Determine the [X, Y] coordinate at the center of the cell enclosing the given text.  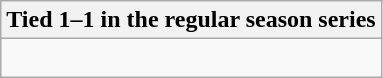
Tied 1–1 in the regular season series [191, 20]
